Pinpoint the cell where the given text exists, returning its (X, Y) midpoint coordinate. 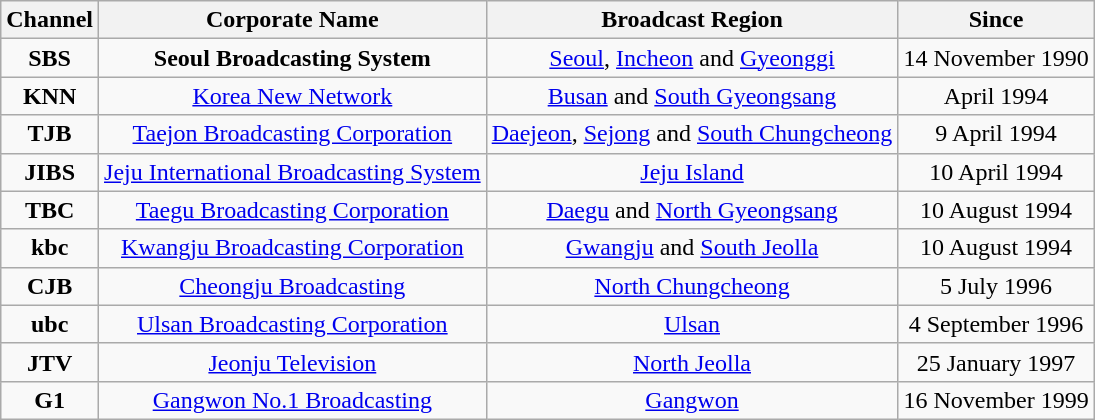
Cheongju Broadcasting (293, 286)
Busan and South Gyeongsang (692, 96)
25 January 1997 (996, 362)
SBS (50, 58)
April 1994 (996, 96)
Jeonju Television (293, 362)
Gangwon (692, 400)
Broadcast Region (692, 20)
14 November 1990 (996, 58)
5 July 1996 (996, 286)
TBC (50, 210)
Since (996, 20)
16 November 1999 (996, 400)
North Jeolla (692, 362)
Jeju Island (692, 172)
kbc (50, 248)
Taejon Broadcasting Corporation (293, 134)
9 April 1994 (996, 134)
Jeju International Broadcasting System (293, 172)
Korea New Network (293, 96)
10 April 1994 (996, 172)
Corporate Name (293, 20)
4 September 1996 (996, 324)
Ulsan Broadcasting Corporation (293, 324)
JIBS (50, 172)
Kwangju Broadcasting Corporation (293, 248)
Channel (50, 20)
Gwangju and South Jeolla (692, 248)
TJB (50, 134)
Daegu and North Gyeongsang (692, 210)
Daejeon, Sejong and South Chungcheong (692, 134)
CJB (50, 286)
Taegu Broadcasting Corporation (293, 210)
ubc (50, 324)
G1 (50, 400)
North Chungcheong (692, 286)
Gangwon No.1 Broadcasting (293, 400)
JTV (50, 362)
Seoul, Incheon and Gyeonggi (692, 58)
Ulsan (692, 324)
Seoul Broadcasting System (293, 58)
KNN (50, 96)
